Provide the [x, y] coordinate of the cell's center where the given text is located.  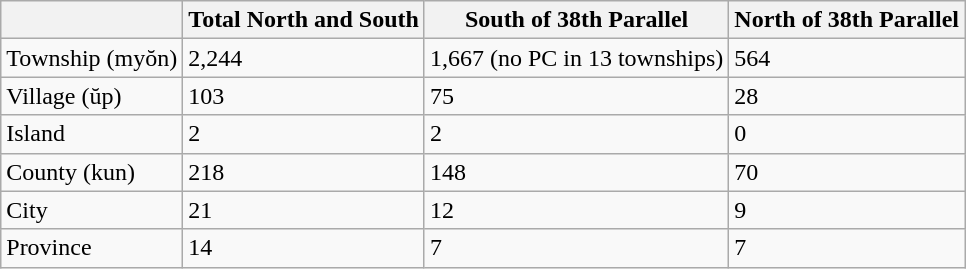
2,244 [304, 58]
75 [576, 96]
148 [576, 172]
12 [576, 210]
218 [304, 172]
Township (myŏn) [92, 58]
9 [847, 210]
Total North and South [304, 20]
14 [304, 248]
South of 38th Parallel [576, 20]
21 [304, 210]
103 [304, 96]
1,667 (no PC in 13 townships) [576, 58]
28 [847, 96]
70 [847, 172]
Province [92, 248]
County (kun) [92, 172]
Island [92, 134]
564 [847, 58]
North of 38th Parallel [847, 20]
0 [847, 134]
City [92, 210]
Village (ŭp) [92, 96]
